Locate the cell with the specified text and output its [X, Y] center coordinate. 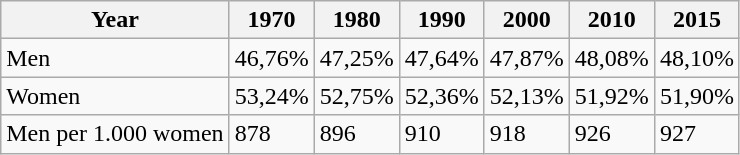
47,87% [526, 58]
53,24% [272, 96]
52,75% [356, 96]
2010 [612, 20]
52,13% [526, 96]
Men per 1.000 women [115, 134]
48,08% [612, 58]
47,25% [356, 58]
2000 [526, 20]
1980 [356, 20]
926 [612, 134]
878 [272, 134]
46,76% [272, 58]
51,90% [696, 96]
896 [356, 134]
Year [115, 20]
927 [696, 134]
Men [115, 58]
1990 [442, 20]
Women [115, 96]
918 [526, 134]
2015 [696, 20]
47,64% [442, 58]
52,36% [442, 96]
1970 [272, 20]
48,10% [696, 58]
910 [442, 134]
51,92% [612, 96]
